Return [X, Y] of the center of cell containing provided text 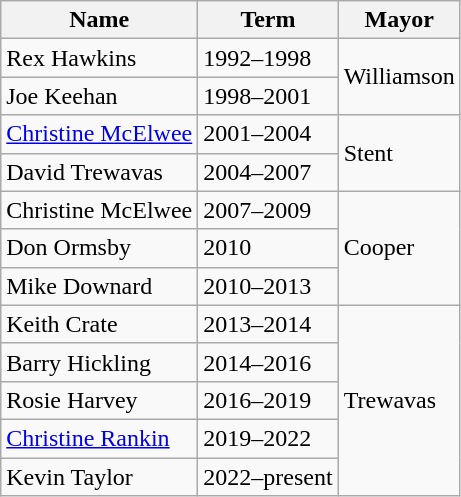
1998–2001 [268, 96]
2010–2013 [268, 286]
1992–1998 [268, 58]
Joe Keehan [100, 96]
Rosie Harvey [100, 400]
Rex Hawkins [100, 58]
2019–2022 [268, 438]
Stent [399, 153]
2014–2016 [268, 362]
2013–2014 [268, 324]
2010 [268, 248]
Cooper [399, 248]
2022–present [268, 477]
Don Ormsby [100, 248]
Mayor [399, 20]
Williamson [399, 77]
2007–2009 [268, 210]
Christine Rankin [100, 438]
Kevin Taylor [100, 477]
David Trewavas [100, 172]
2016–2019 [268, 400]
Trewavas [399, 400]
2004–2007 [268, 172]
Term [268, 20]
Keith Crate [100, 324]
2001–2004 [268, 134]
Mike Downard [100, 286]
Name [100, 20]
Barry Hickling [100, 362]
